Provide the (X, Y) coordinate of the cell's center where the given text is located.  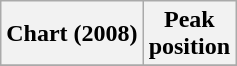
Chart (2008) (72, 34)
Peak position (189, 34)
